Locate the cell with the specified text and output its [X, Y] center coordinate. 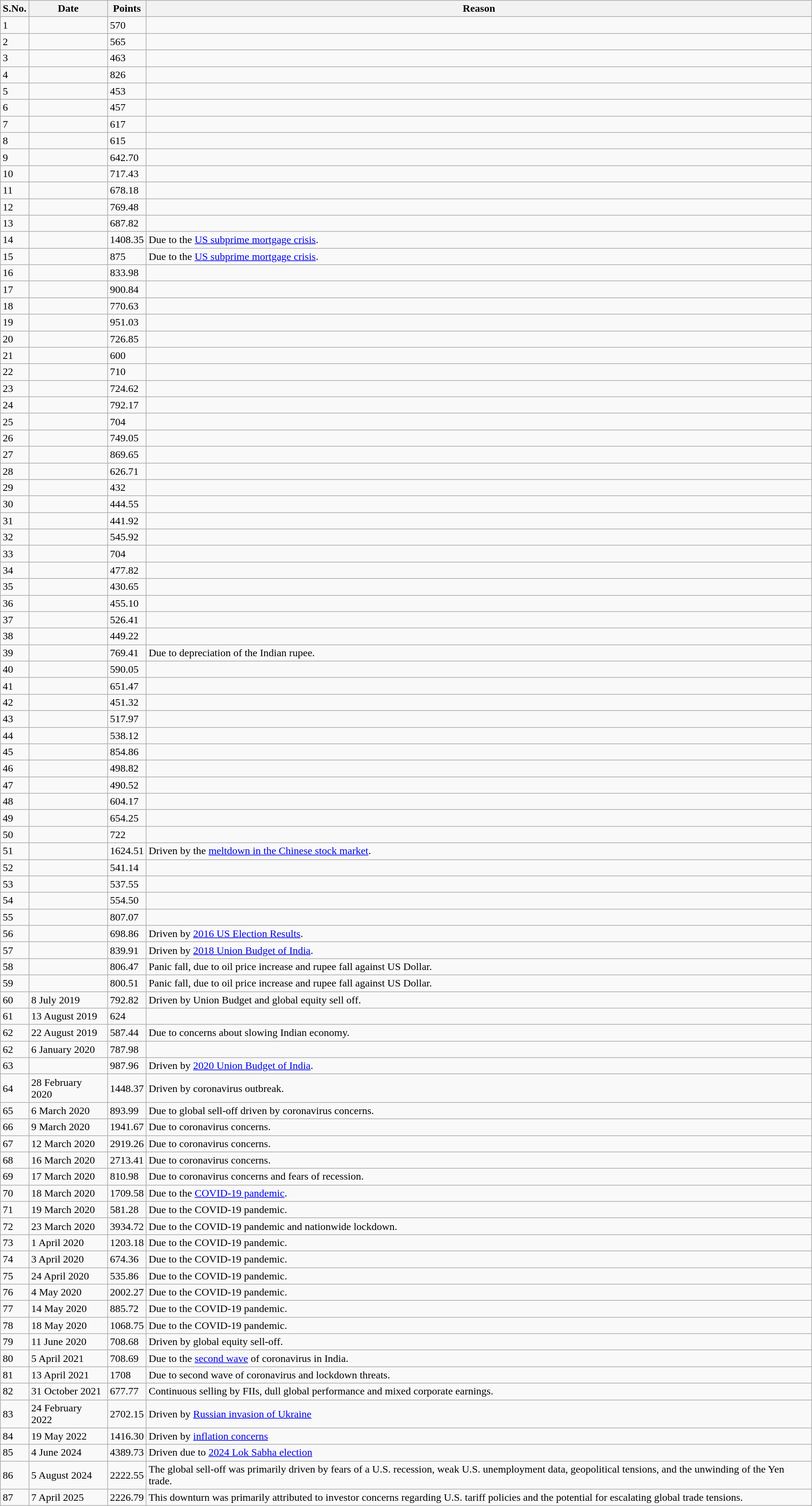
13 [15, 224]
517.97 [127, 719]
687.82 [127, 224]
28 [15, 471]
65 [15, 1111]
787.98 [127, 1049]
44 [15, 736]
463 [127, 58]
51 [15, 851]
32 [15, 537]
67 [15, 1144]
2002.27 [127, 1292]
70 [15, 1193]
77 [15, 1309]
8 [15, 141]
Driven by Union Budget and global equity sell off. [479, 1000]
82 [15, 1391]
37 [15, 620]
7 April 2025 [68, 1497]
674.36 [127, 1259]
900.84 [127, 289]
708.69 [127, 1358]
64 [15, 1088]
724.62 [127, 388]
83 [15, 1414]
Driven by inflation concerns [479, 1436]
710 [127, 372]
14 [15, 240]
78 [15, 1325]
11 [15, 190]
Continuous selling by FIIs, dull global performance and mixed corporate earnings. [479, 1391]
1203.18 [127, 1243]
30 [15, 504]
86 [15, 1475]
1408.35 [127, 240]
58 [15, 967]
Driven by the meltdown in the Chinese stock market. [479, 851]
869.65 [127, 454]
806.47 [127, 967]
642.70 [127, 157]
7 [15, 124]
47 [15, 785]
554.50 [127, 901]
2226.79 [127, 1497]
Driven by 2018 Union Budget of India. [479, 950]
60 [15, 1000]
66 [15, 1127]
18 March 2020 [68, 1193]
9 March 2020 [68, 1127]
40 [15, 669]
570 [127, 25]
5 April 2021 [68, 1358]
833.98 [127, 273]
893.99 [127, 1111]
42 [15, 702]
55 [15, 917]
490.52 [127, 785]
Due to concerns about slowing Indian economy. [479, 1033]
Due to depreciation of the Indian rupee. [479, 653]
Driven by 2020 Union Budget of India. [479, 1066]
Driven due to 2024 Lok Sabha election [479, 1453]
84 [15, 1436]
875 [127, 256]
75 [15, 1276]
457 [127, 108]
50 [15, 835]
54 [15, 901]
2 [15, 42]
35 [15, 587]
654.25 [127, 818]
18 May 2020 [68, 1325]
38 [15, 636]
3 April 2020 [68, 1259]
52 [15, 868]
441.92 [127, 521]
73 [15, 1243]
57 [15, 950]
1624.51 [127, 851]
Due to coronavirus concerns and fears of recession. [479, 1177]
22 [15, 372]
722 [127, 835]
526.41 [127, 620]
541.14 [127, 868]
87 [15, 1497]
4389.73 [127, 1453]
16 March 2020 [68, 1160]
21 [15, 355]
76 [15, 1292]
31 [15, 521]
600 [127, 355]
6 [15, 108]
Driven by global equity sell-off. [479, 1342]
56 [15, 934]
Due to the COVID-19 pandemic and nationwide lockdown. [479, 1226]
15 [15, 256]
49 [15, 818]
749.05 [127, 438]
3 [15, 58]
604.17 [127, 802]
587.44 [127, 1033]
13 April 2021 [68, 1375]
854.86 [127, 752]
1709.58 [127, 1193]
72 [15, 1226]
71 [15, 1210]
2222.55 [127, 1475]
769.41 [127, 653]
Driven by 2016 US Election Results. [479, 934]
Due to the second wave of coronavirus in India. [479, 1358]
5 [15, 91]
987.96 [127, 1066]
19 March 2020 [68, 1210]
69 [15, 1177]
41 [15, 686]
25 [15, 421]
18 [15, 306]
S.No. [15, 9]
Points [127, 9]
6 January 2020 [68, 1049]
708.68 [127, 1342]
1941.67 [127, 1127]
12 [15, 207]
14 May 2020 [68, 1309]
537.55 [127, 884]
Driven by Russian invasion of Ukraine [479, 1414]
Driven by coronavirus outbreak. [479, 1088]
617 [127, 124]
23 [15, 388]
807.07 [127, 917]
48 [15, 802]
19 May 2022 [68, 1436]
19 [15, 322]
800.51 [127, 983]
717.43 [127, 174]
451.32 [127, 702]
792.17 [127, 405]
678.18 [127, 190]
24 February 2022 [68, 1414]
13 August 2019 [68, 1016]
10 [15, 174]
6 March 2020 [68, 1111]
538.12 [127, 736]
12 March 2020 [68, 1144]
4 [15, 75]
31 October 2021 [68, 1391]
61 [15, 1016]
59 [15, 983]
810.98 [127, 1177]
4 June 2024 [68, 1453]
1 April 2020 [68, 1243]
68 [15, 1160]
34 [15, 570]
74 [15, 1259]
430.65 [127, 587]
2919.26 [127, 1144]
624 [127, 1016]
43 [15, 719]
535.86 [127, 1276]
444.55 [127, 504]
839.91 [127, 950]
826 [127, 75]
5 August 2024 [68, 1475]
33 [15, 554]
1708 [127, 1375]
53 [15, 884]
769.48 [127, 207]
17 March 2020 [68, 1177]
477.82 [127, 570]
39 [15, 653]
45 [15, 752]
20 [15, 339]
590.05 [127, 669]
16 [15, 273]
453 [127, 91]
This downturn was primarily attributed to investor concerns regarding U.S. tariff policies and the potential for escalating global trade tensions. [479, 1497]
626.71 [127, 471]
615 [127, 141]
63 [15, 1066]
432 [127, 488]
81 [15, 1375]
9 [15, 157]
Reason [479, 9]
651.47 [127, 686]
27 [15, 454]
36 [15, 603]
2713.41 [127, 1160]
17 [15, 289]
23 March 2020 [68, 1226]
29 [15, 488]
726.85 [127, 339]
80 [15, 1358]
85 [15, 1453]
46 [15, 769]
3934.72 [127, 1226]
1 [15, 25]
4 May 2020 [68, 1292]
2702.15 [127, 1414]
11 June 2020 [68, 1342]
24 April 2020 [68, 1276]
28 February 2020 [68, 1088]
1068.75 [127, 1325]
Date [68, 9]
22 August 2019 [68, 1033]
1416.30 [127, 1436]
498.82 [127, 769]
581.28 [127, 1210]
677.77 [127, 1391]
792.82 [127, 1000]
Due to second wave of coronavirus and lockdown threats. [479, 1375]
1448.37 [127, 1088]
8 July 2019 [68, 1000]
449.22 [127, 636]
698.86 [127, 934]
770.63 [127, 306]
545.92 [127, 537]
79 [15, 1342]
26 [15, 438]
951.03 [127, 322]
885.72 [127, 1309]
Due to global sell-off driven by coronavirus concerns. [479, 1111]
565 [127, 42]
455.10 [127, 603]
24 [15, 405]
